Return the [x, y] coordinate for the center point of the cell that contains the specified text.  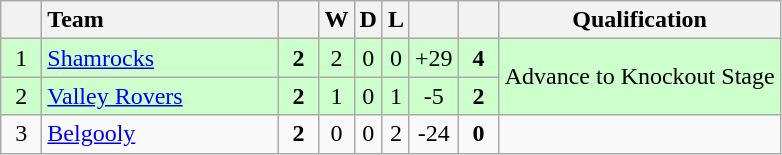
-5 [434, 96]
Team [160, 20]
Valley Rovers [160, 96]
D [368, 20]
Shamrocks [160, 58]
W [336, 20]
-24 [434, 134]
Qualification [640, 20]
Advance to Knockout Stage [640, 77]
3 [22, 134]
L [396, 20]
4 [478, 58]
+29 [434, 58]
Belgooly [160, 134]
